From the cell containing the given text, extract its center point as [x, y] coordinate. 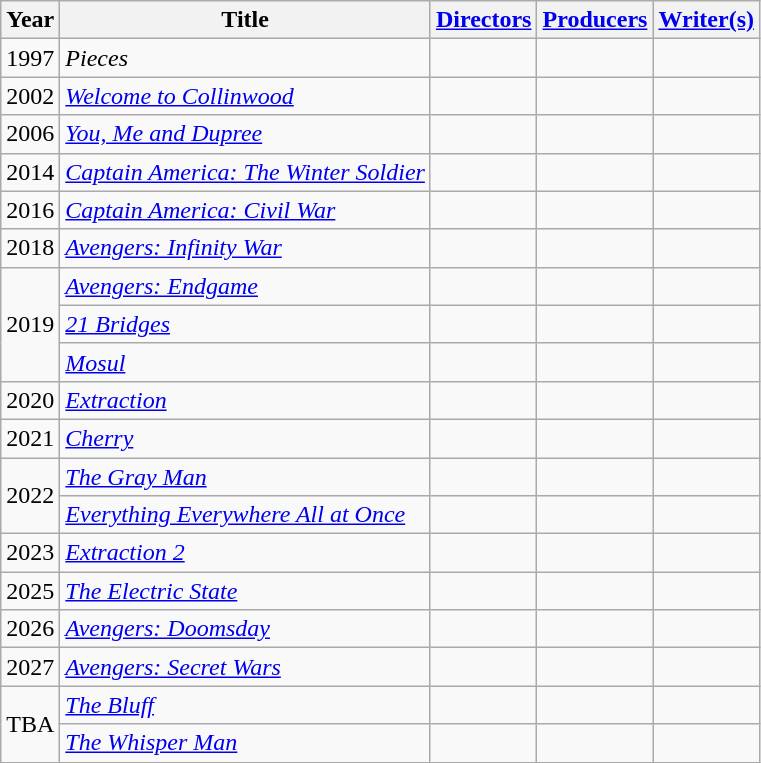
2002 [30, 96]
Directors [484, 20]
Cherry [246, 438]
Extraction 2 [246, 553]
2020 [30, 400]
Welcome to Collinwood [246, 96]
2025 [30, 591]
2018 [30, 248]
2022 [30, 496]
Extraction [246, 400]
You, Me and Dupree [246, 134]
Writer(s) [706, 20]
2026 [30, 629]
2019 [30, 324]
Pieces [246, 58]
TBA [30, 724]
21 Bridges [246, 324]
Avengers: Doomsday [246, 629]
Producers [595, 20]
2023 [30, 553]
2014 [30, 172]
The Bluff [246, 705]
Avengers: Endgame [246, 286]
Mosul [246, 362]
1997 [30, 58]
Everything Everywhere All at Once [246, 515]
2021 [30, 438]
Captain America: Civil War [246, 210]
2016 [30, 210]
2006 [30, 134]
Captain America: The Winter Soldier [246, 172]
Avengers: Secret Wars [246, 667]
The Gray Man [246, 477]
Avengers: Infinity War [246, 248]
The Whisper Man [246, 743]
2027 [30, 667]
Year [30, 20]
The Electric State [246, 591]
Title [246, 20]
